Identify which cell holds the provided text, then report its (x, y) central coordinate. 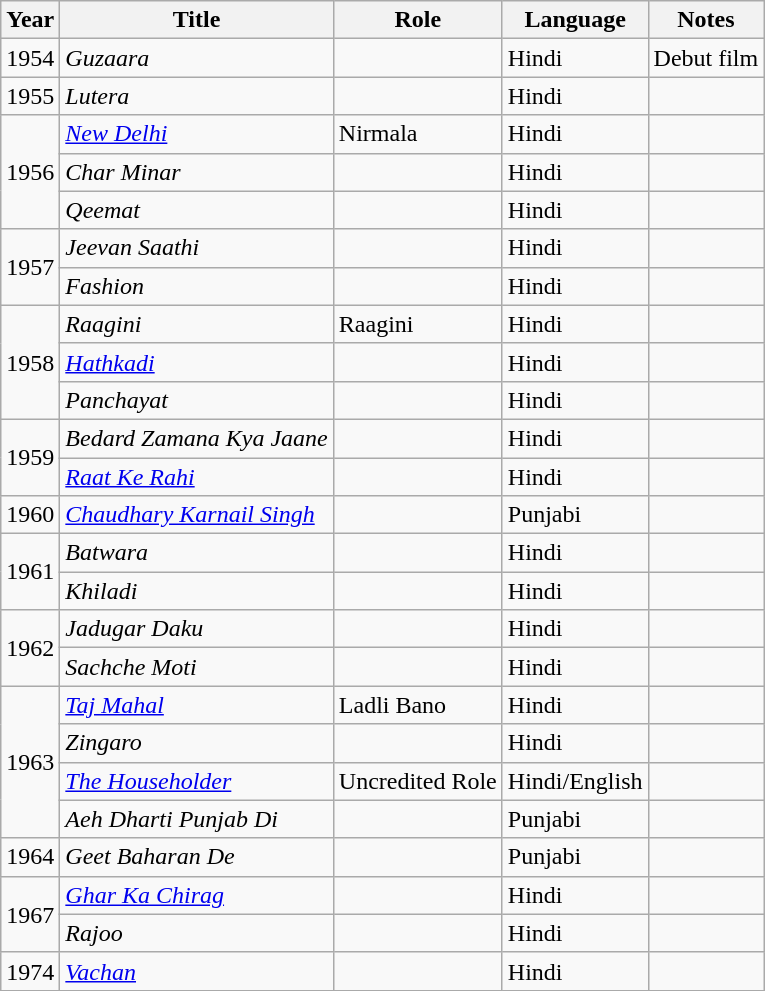
Chaudhary Karnail Singh (196, 515)
1962 (30, 648)
Fashion (196, 286)
Hathkadi (196, 362)
1959 (30, 457)
Qeemat (196, 210)
Ladli Bano (418, 705)
Language (575, 20)
Guzaara (196, 58)
Title (196, 20)
Debut film (706, 58)
1964 (30, 857)
1956 (30, 172)
Uncredited Role (418, 781)
Vachan (196, 971)
1958 (30, 362)
Raat Ke Rahi (196, 477)
Char Minar (196, 172)
Rajoo (196, 933)
Taj Mahal (196, 705)
Sachche Moti (196, 667)
1955 (30, 96)
Aeh Dharti Punjab Di (196, 819)
1954 (30, 58)
Batwara (196, 553)
1961 (30, 572)
Jadugar Daku (196, 629)
Jeevan Saathi (196, 248)
Nirmala (418, 134)
Geet Baharan De (196, 857)
Khiladi (196, 591)
New Delhi (196, 134)
Role (418, 20)
1957 (30, 267)
1963 (30, 762)
Bedard Zamana Kya Jaane (196, 438)
Panchayat (196, 400)
1960 (30, 515)
Ghar Ka Chirag (196, 895)
Notes (706, 20)
Zingaro (196, 743)
Year (30, 20)
1967 (30, 914)
Lutera (196, 96)
The Householder (196, 781)
Hindi/English (575, 781)
1974 (30, 971)
